Output the [x, y] coordinate of the center of the cell containing the given text.  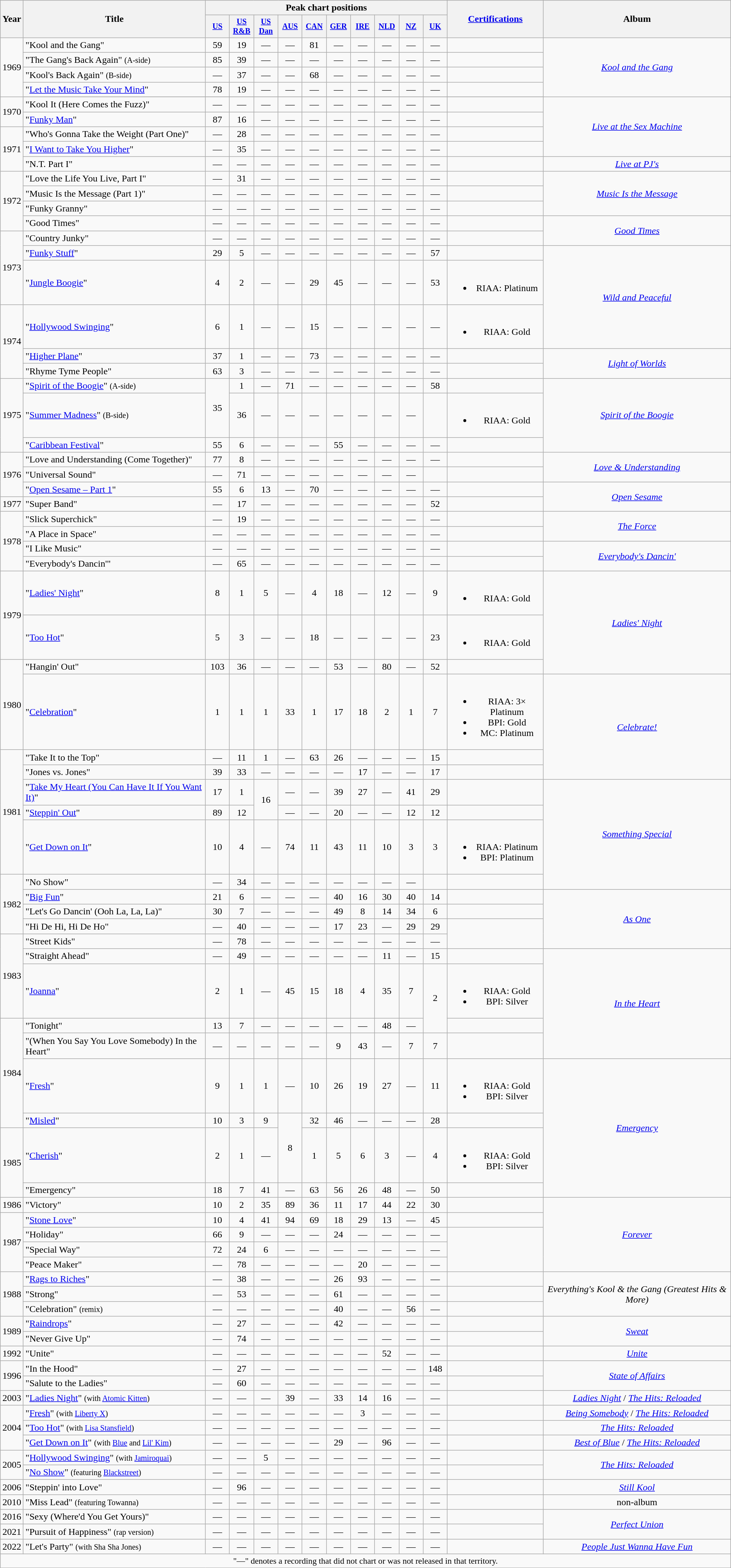
1974 [12, 341]
"Never Give Up" [114, 1339]
"Love the Life You Live, Part I" [114, 179]
1996 [12, 1376]
"Victory" [114, 1205]
"Steppin' into Love" [114, 1487]
US [218, 27]
Music Is the Message [637, 194]
"Peace Maker" [114, 1264]
69 [314, 1220]
"Ladies' Night" [114, 593]
"Hangin' Out" [114, 667]
"Take It to the Top" [114, 757]
AUS [290, 27]
Live at the Sex Machine [637, 127]
Perfect Union [637, 1524]
"Take My Heart (You Can Have It If You Want It)" [114, 792]
Love & Understanding [637, 467]
2010 [12, 1502]
"Misled" [114, 1120]
Live at PJ's [637, 164]
"Get Down on It" (with Blue and Lil' Kim) [114, 1443]
Best of Blue / The Hits: Reloaded [637, 1443]
"Unite" [114, 1353]
Ladies Night / The Hits: Reloaded [637, 1398]
"Funky Man" [114, 119]
RIAA: Platinum [496, 283]
38 [242, 1279]
"Caribbean Festival" [114, 445]
"Let's Party" (with Sha Sha Jones) [114, 1547]
44 [387, 1205]
GER [339, 27]
"Fresh" (with Liberty X) [114, 1413]
2004 [12, 1428]
"Straight Ahead" [114, 956]
59 [218, 45]
93 [363, 1279]
42 [339, 1324]
"Fresh" [114, 1086]
"Music Is the Message (Part 1)" [114, 194]
46 [339, 1120]
1992 [12, 1353]
"No Show" [114, 882]
"Cherish" [114, 1155]
66 [218, 1235]
"Kool's Back Again" (B-side) [114, 75]
31 [242, 179]
Good Times [637, 231]
"Open Sesame – Part 1" [114, 489]
1970 [12, 112]
1977 [12, 504]
"Strong" [114, 1294]
"Summer Madness" (B-side) [114, 415]
1971 [12, 149]
"Good Times" [114, 223]
"Raindrops" [114, 1324]
1979 [12, 615]
103 [218, 667]
USDan [266, 27]
NZ [411, 27]
"Funky Granny" [114, 208]
USR&B [242, 27]
"Steppin' Out" [114, 812]
"Stone Love" [114, 1220]
32 [314, 1120]
1980 [12, 704]
"Tonight" [114, 1026]
The Force [637, 526]
Kool and the Gang [637, 67]
Everything's Kool & the Gang (Greatest Hits & More) [637, 1294]
Title [114, 19]
1984 [12, 1073]
2016 [12, 1517]
"Let's Go Dancin' (Ooh La, La, La)" [114, 912]
87 [218, 119]
"Country Junky" [114, 238]
"Emergency" [114, 1190]
"Who's Gonna Take the Weight (Part One)" [114, 134]
"In the Hood" [114, 1368]
"Universal Sound" [114, 475]
"Rhyme Tyme People" [114, 371]
UK [435, 27]
72 [218, 1250]
70 [314, 489]
"N.T. Part I" [114, 164]
"Hi De Hi, Hi De Ho" [114, 926]
"Salute to the Ladies" [114, 1383]
1978 [12, 541]
Spirit of the Boogie [637, 415]
"Holiday" [114, 1235]
50 [435, 1190]
"A Place in Space" [114, 534]
"Hollywood Swinging" (with Jamiroquai) [114, 1458]
"Hollywood Swinging" [114, 326]
80 [387, 667]
81 [314, 45]
"Miss Lead" (featuring Towanna) [114, 1502]
"Get Down on It" [114, 847]
"Too Hot" (with Lisa Stansfield) [114, 1428]
Light of Worlds [637, 363]
2005 [12, 1465]
RIAA: PlatinumBPI: Platinum [496, 847]
"No Show" (featuring Blackstreet) [114, 1472]
"Kool and the Gang" [114, 45]
Open Sesame [637, 497]
State of Affairs [637, 1376]
1987 [12, 1242]
"Spirit of the Boogie" (A-side) [114, 386]
1976 [12, 475]
Sweat [637, 1331]
85 [218, 60]
1973 [12, 268]
Being Somebody / The Hits: Reloaded [637, 1413]
"Slick Superchick" [114, 519]
1986 [12, 1205]
"I Want to Take You Higher" [114, 149]
"Pursuit of Happiness" (rap version) [114, 1532]
2003 [12, 1398]
"Street Kids" [114, 941]
Unite [637, 1353]
2021 [12, 1532]
NLD [387, 27]
1983 [12, 976]
"Funky Stuff" [114, 253]
1989 [12, 1331]
"Jungle Boogie" [114, 283]
1982 [12, 904]
People Just Wanna Have Fun [637, 1547]
In the Heart [637, 1004]
"—" denotes a recording that did not chart or was not released in that territory. [365, 1561]
"Higher Plane" [114, 356]
non-album [637, 1502]
1988 [12, 1294]
22 [411, 1205]
"Special Way" [114, 1250]
"Let the Music Take Your Mind" [114, 89]
Everybody's Dancin' [637, 556]
2022 [12, 1547]
Ladies' Night [637, 622]
"Sexy (Where'd You Get Yours)" [114, 1517]
Year [12, 19]
1972 [12, 201]
CAN [314, 27]
60 [242, 1383]
"Ladies Night" (with Atomic Kitten) [114, 1398]
21 [218, 897]
94 [290, 1220]
Wild and Peaceful [637, 297]
61 [339, 1294]
65 [242, 564]
57 [435, 253]
"(When You Say You Love Somebody) In the Heart" [114, 1046]
"Rags to Riches" [114, 1279]
148 [435, 1368]
Something Special [637, 834]
1985 [12, 1163]
RIAA: 3× PlatinumBPI: GoldMC: Platinum [496, 712]
1969 [12, 67]
2006 [12, 1487]
Forever [637, 1235]
"Super Band" [114, 504]
68 [314, 75]
"I Like Music" [114, 549]
Certifications [496, 19]
"Kool It (Here Comes the Fuzz)" [114, 105]
As One [637, 919]
"Everybody's Dancin'" [114, 564]
"Celebration" [114, 712]
77 [218, 460]
"Too Hot" [114, 637]
"Celebration" (remix) [114, 1309]
Celebrate! [637, 727]
73 [314, 356]
"Jones vs. Jones" [114, 772]
1981 [12, 812]
IRE [363, 27]
58 [435, 386]
"The Gang's Back Again" (A-side) [114, 60]
Album [637, 19]
Still Kool [637, 1487]
1975 [12, 415]
"Love and Understanding (Come Together)" [114, 460]
Peak chart positions [326, 8]
"Big Fun" [114, 897]
"Joanna" [114, 991]
Emergency [637, 1128]
